Capture the cell that displays the provided text and extract its (X, Y) central coordinate. 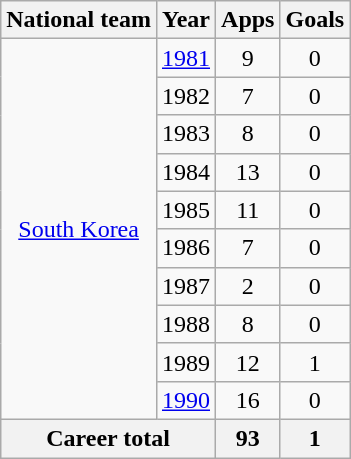
Year (186, 20)
Apps (248, 20)
1981 (186, 58)
Career total (108, 438)
1989 (186, 362)
South Korea (79, 230)
1984 (186, 172)
1986 (186, 248)
13 (248, 172)
16 (248, 400)
National team (79, 20)
1983 (186, 134)
1990 (186, 400)
2 (248, 286)
1988 (186, 324)
11 (248, 210)
1982 (186, 96)
93 (248, 438)
1987 (186, 286)
12 (248, 362)
Goals (315, 20)
9 (248, 58)
1985 (186, 210)
